Return the (X, Y) coordinate for the center point of the cell that contains the specified text.  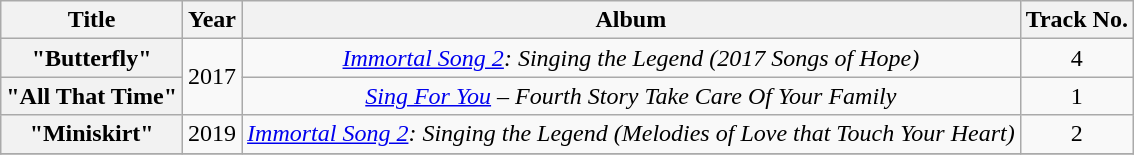
4 (1076, 58)
"Butterfly" (92, 58)
"Miniskirt" (92, 134)
Track No. (1076, 20)
2019 (212, 134)
Immortal Song 2: Singing the Legend (2017 Songs of Hope) (632, 58)
Immortal Song 2: Singing the Legend (Melodies of Love that Touch Your Heart) (632, 134)
2 (1076, 134)
Sing For You – Fourth Story Take Care Of Your Family (632, 96)
"All That Time" (92, 96)
2017 (212, 77)
1 (1076, 96)
Title (92, 20)
Year (212, 20)
Album (632, 20)
